Pinpoint the cell where the given text exists, returning its [x, y] midpoint coordinate. 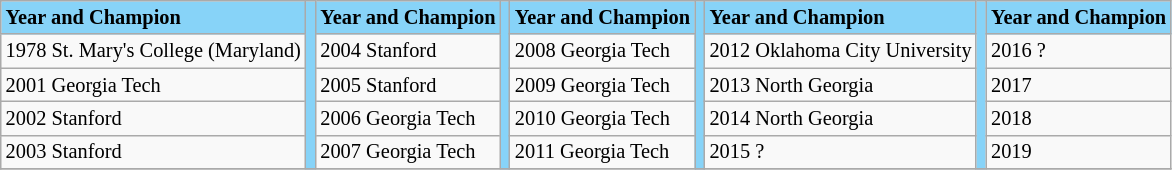
2018 [1078, 118]
2010 Georgia Tech [602, 118]
1978 St. Mary's College (Maryland) [154, 51]
2011 Georgia Tech [602, 152]
2008 Georgia Tech [602, 51]
2012 Oklahoma City University [841, 51]
2002 Stanford [154, 118]
2019 [1078, 152]
2003 Stanford [154, 152]
2004 Stanford [408, 51]
2007 Georgia Tech [408, 152]
2005 Stanford [408, 85]
2001 Georgia Tech [154, 85]
2006 Georgia Tech [408, 118]
2009 Georgia Tech [602, 85]
2017 [1078, 85]
2015 ? [841, 152]
2013 North Georgia [841, 85]
2014 North Georgia [841, 118]
2016 ? [1078, 51]
